Pinpoint the cell where the given text exists, returning its (X, Y) midpoint coordinate. 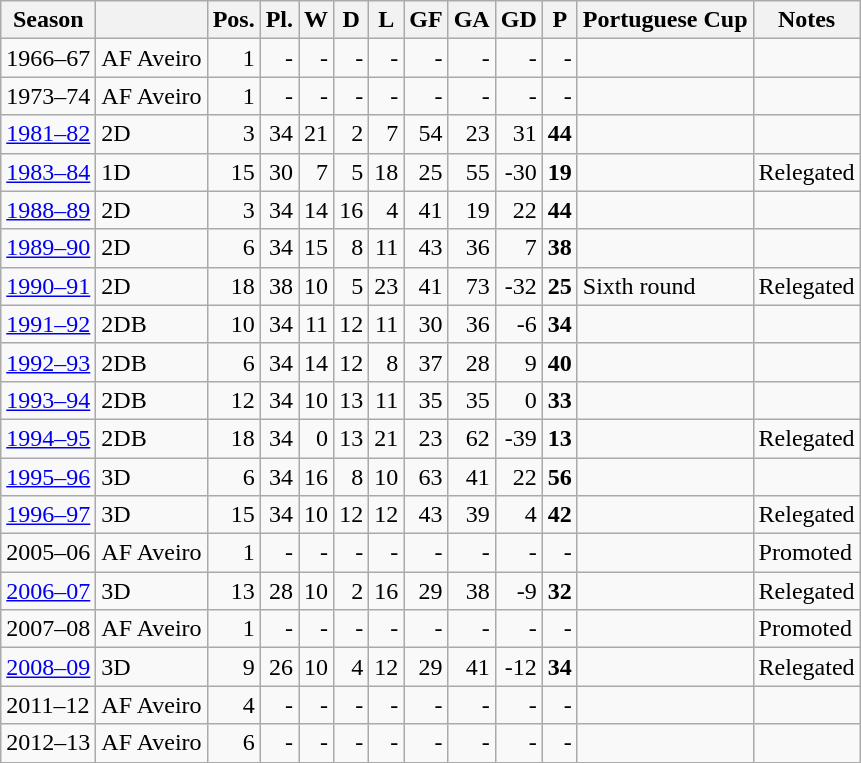
Sixth round (665, 286)
63 (426, 477)
P (560, 20)
1D (152, 172)
1966–67 (48, 58)
Notes (806, 20)
1993–94 (48, 400)
Pl. (279, 20)
1981–82 (48, 134)
26 (279, 667)
42 (560, 515)
1992–93 (48, 362)
33 (560, 400)
2006–07 (48, 591)
62 (472, 438)
-32 (518, 286)
1989–90 (48, 248)
Season (48, 20)
-9 (518, 591)
1990–91 (48, 286)
D (352, 20)
GA (472, 20)
2005–06 (48, 553)
1973–74 (48, 96)
GD (518, 20)
73 (472, 286)
54 (426, 134)
1991–92 (48, 324)
Portuguese Cup (665, 20)
2007–08 (48, 629)
32 (560, 591)
1988–89 (48, 210)
-6 (518, 324)
Pos. (234, 20)
56 (560, 477)
40 (560, 362)
1995–96 (48, 477)
-12 (518, 667)
1994–95 (48, 438)
GF (426, 20)
2011–12 (48, 705)
-39 (518, 438)
37 (426, 362)
1996–97 (48, 515)
W (316, 20)
L (386, 20)
31 (518, 134)
2012–13 (48, 743)
55 (472, 172)
39 (472, 515)
-30 (518, 172)
2008–09 (48, 667)
1983–84 (48, 172)
